From the cell containing the given text, extract its center point as [X, Y] coordinate. 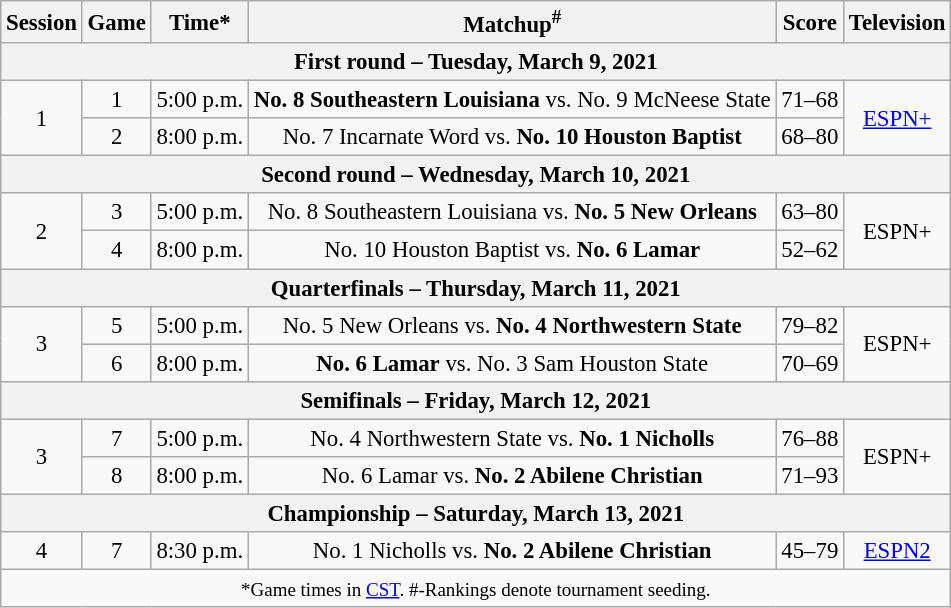
Score [810, 22]
No. 5 New Orleans vs. No. 4 Northwestern State [512, 325]
No. 8 Southeastern Louisiana vs. No. 5 New Orleans [512, 213]
Television [898, 22]
68–80 [810, 137]
45–79 [810, 551]
*Game times in CST. #-Rankings denote tournament seeding. [476, 588]
No. 4 Northwestern State vs. No. 1 Nicholls [512, 438]
Championship – Saturday, March 13, 2021 [476, 513]
Second round – Wednesday, March 10, 2021 [476, 175]
52–62 [810, 250]
5 [116, 325]
First round – Tuesday, March 9, 2021 [476, 62]
Matchup# [512, 22]
No. 1 Nicholls vs. No. 2 Abilene Christian [512, 551]
Time* [200, 22]
No. 10 Houston Baptist vs. No. 6 Lamar [512, 250]
71–68 [810, 100]
6 [116, 363]
8 [116, 476]
No. 7 Incarnate Word vs. No. 10 Houston Baptist [512, 137]
8:30 p.m. [200, 551]
Semifinals – Friday, March 12, 2021 [476, 400]
76–88 [810, 438]
Game [116, 22]
No. 8 Southeastern Louisiana vs. No. 9 McNeese State [512, 100]
63–80 [810, 213]
Quarterfinals – Thursday, March 11, 2021 [476, 288]
ESPN2 [898, 551]
70–69 [810, 363]
79–82 [810, 325]
Session [42, 22]
No. 6 Lamar vs. No. 2 Abilene Christian [512, 476]
71–93 [810, 476]
No. 6 Lamar vs. No. 3 Sam Houston State [512, 363]
